Detect which cell encompasses the target text, then output its [x, y] center coordinate. 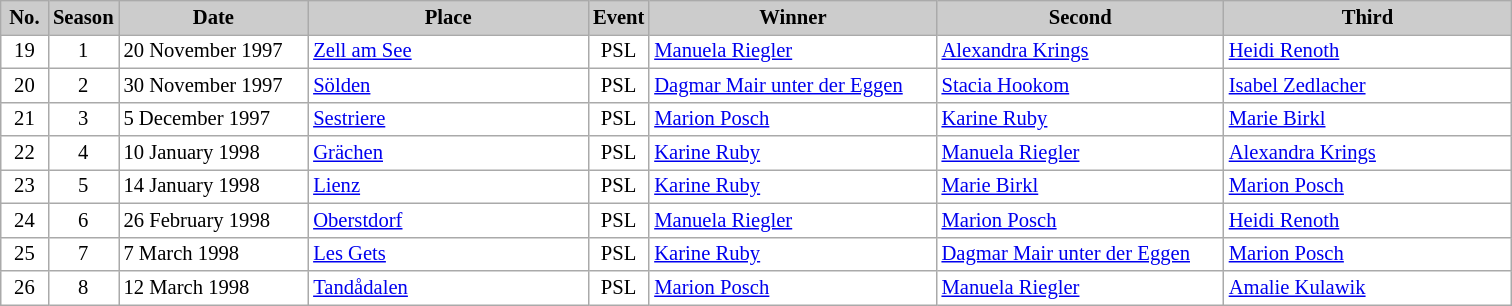
Amalie Kulawik [1368, 287]
2 [83, 85]
24 [24, 220]
21 [24, 119]
Lienz [448, 186]
Sestriere [448, 119]
25 [24, 254]
1 [83, 51]
Event [618, 17]
Zell am See [448, 51]
7 March 1998 [213, 254]
Stacia Hookom [1080, 85]
Tandådalen [448, 287]
Winner [792, 17]
8 [83, 287]
No. [24, 17]
5 [83, 186]
20 November 1997 [213, 51]
Grächen [448, 153]
Date [213, 17]
Place [448, 17]
Second [1080, 17]
14 January 1998 [213, 186]
3 [83, 119]
4 [83, 153]
Third [1368, 17]
Oberstdorf [448, 220]
Isabel Zedlacher [1368, 85]
23 [24, 186]
19 [24, 51]
Sölden [448, 85]
26 [24, 287]
5 December 1997 [213, 119]
10 January 1998 [213, 153]
Les Gets [448, 254]
6 [83, 220]
22 [24, 153]
7 [83, 254]
Season [83, 17]
12 March 1998 [213, 287]
20 [24, 85]
26 February 1998 [213, 220]
30 November 1997 [213, 85]
